Pinpoint the cell where the given text exists, returning its (x, y) midpoint coordinate. 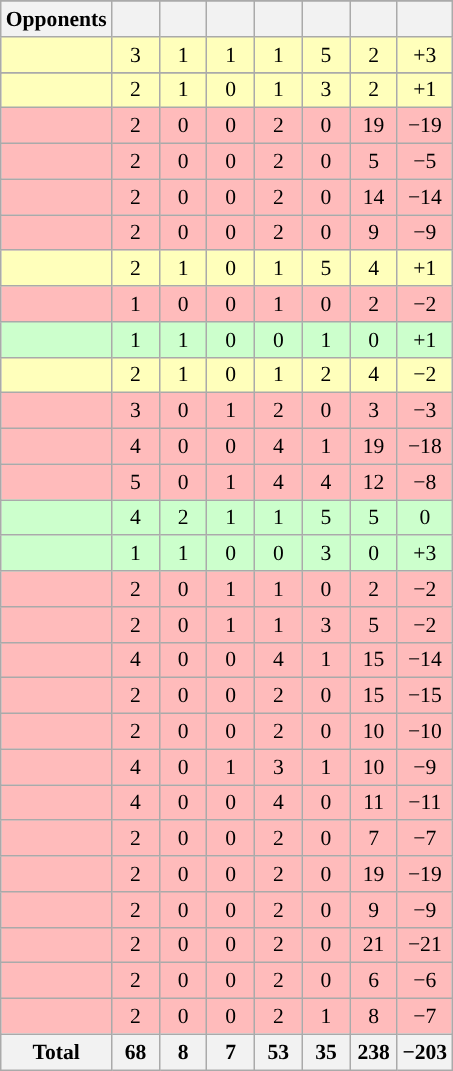
−6 (424, 981)
−18 (424, 447)
−11 (424, 803)
14 (374, 197)
−8 (424, 482)
−15 (424, 696)
238 (374, 1052)
11 (374, 803)
12 (374, 482)
Total (56, 1052)
21 (374, 945)
Opponents (56, 19)
6 (374, 981)
−203 (424, 1052)
35 (326, 1052)
−21 (424, 945)
−3 (424, 411)
−10 (424, 732)
68 (136, 1052)
53 (279, 1052)
−5 (424, 162)
